Output the [x, y] coordinate of the center of the cell containing the given text.  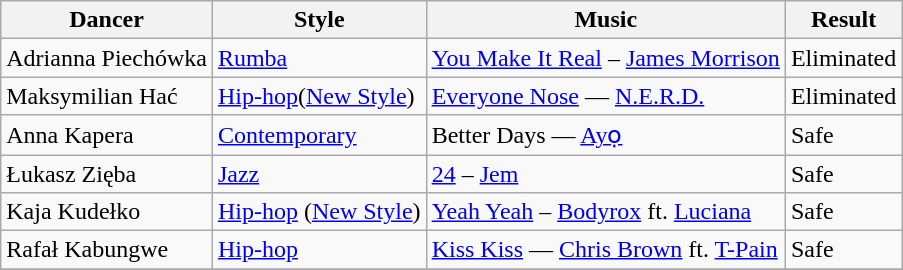
Kaja Kudełko [107, 212]
Everyone Nose — N.E.R.D. [606, 96]
Adrianna Piechówka [107, 58]
Kiss Kiss — Chris Brown ft. T-Pain [606, 250]
Contemporary [319, 135]
Music [606, 20]
Style [319, 20]
Łukasz Zięba [107, 173]
Yeah Yeah – Bodyrox ft. Luciana [606, 212]
Anna Kapera [107, 135]
Jazz [319, 173]
24 – Jem [606, 173]
Hip-hop [319, 250]
Hip-hop (New Style) [319, 212]
Result [843, 20]
You Make It Real – James Morrison [606, 58]
Maksymilian Hać [107, 96]
Better Days — Ayọ [606, 135]
Hip-hop(New Style) [319, 96]
Dancer [107, 20]
Rafał Kabungwe [107, 250]
Rumba [319, 58]
